Determine the (X, Y) coordinate at the center of the cell enclosing the given text.  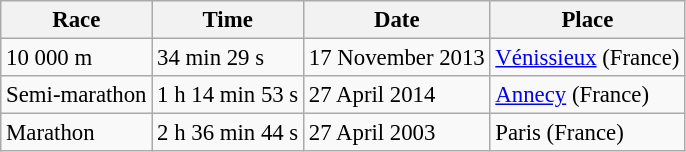
1 h 14 min 53 s (228, 95)
Paris (France) (588, 133)
27 April 2014 (397, 95)
34 min 29 s (228, 58)
Vénissieux (France) (588, 58)
2 h 36 min 44 s (228, 133)
Place (588, 20)
Annecy (France) (588, 95)
27 April 2003 (397, 133)
Semi-marathon (76, 95)
Date (397, 20)
Race (76, 20)
Time (228, 20)
10 000 m (76, 58)
Marathon (76, 133)
17 November 2013 (397, 58)
